Detect which cell encompasses the target text, then output its (x, y) center coordinate. 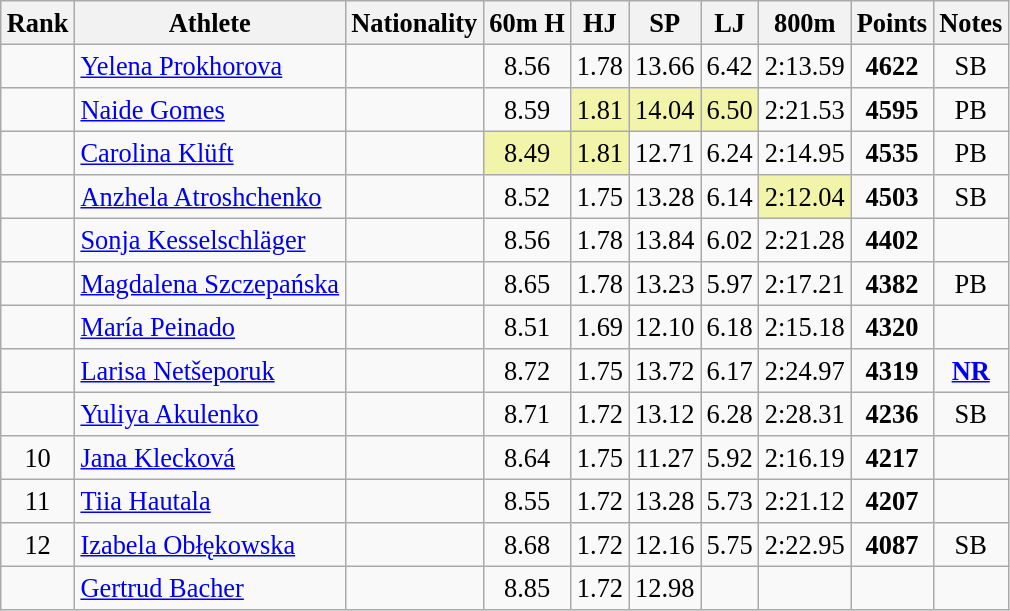
2:24.97 (805, 371)
14.04 (664, 109)
6.42 (729, 66)
12.10 (664, 327)
2:16.19 (805, 458)
8.55 (527, 501)
María Peinado (210, 327)
4535 (892, 153)
2:12.04 (805, 197)
4236 (892, 414)
4320 (892, 327)
Magdalena Szczepańska (210, 284)
Tiia Hautala (210, 501)
Yelena Prokhorova (210, 66)
8.72 (527, 371)
8.64 (527, 458)
2:28.31 (805, 414)
2:14.95 (805, 153)
13.72 (664, 371)
4207 (892, 501)
4402 (892, 240)
2:13.59 (805, 66)
12.71 (664, 153)
13.84 (664, 240)
2:21.12 (805, 501)
5.73 (729, 501)
11 (38, 501)
13.23 (664, 284)
4087 (892, 545)
Gertrud Bacher (210, 588)
8.71 (527, 414)
12 (38, 545)
HJ (600, 22)
6.18 (729, 327)
8.52 (527, 197)
4503 (892, 197)
8.51 (527, 327)
8.85 (527, 588)
11.27 (664, 458)
LJ (729, 22)
8.59 (527, 109)
5.92 (729, 458)
5.97 (729, 284)
2:22.95 (805, 545)
2:21.28 (805, 240)
Naide Gomes (210, 109)
4382 (892, 284)
6.50 (729, 109)
2:17.21 (805, 284)
8.65 (527, 284)
Anzhela Atroshchenko (210, 197)
Izabela Obłękowska (210, 545)
NR (970, 371)
Rank (38, 22)
4622 (892, 66)
2:21.53 (805, 109)
8.49 (527, 153)
SP (664, 22)
Jana Klecková (210, 458)
Points (892, 22)
4217 (892, 458)
Yuliya Akulenko (210, 414)
13.66 (664, 66)
60m H (527, 22)
2:15.18 (805, 327)
Athlete (210, 22)
6.14 (729, 197)
10 (38, 458)
Sonja Kesselschläger (210, 240)
Notes (970, 22)
6.02 (729, 240)
6.24 (729, 153)
6.17 (729, 371)
5.75 (729, 545)
Nationality (414, 22)
12.98 (664, 588)
4595 (892, 109)
1.69 (600, 327)
12.16 (664, 545)
13.12 (664, 414)
Carolina Klüft (210, 153)
8.68 (527, 545)
800m (805, 22)
6.28 (729, 414)
4319 (892, 371)
Larisa Netšeporuk (210, 371)
